Locate the cell with the specified text and output its (X, Y) center coordinate. 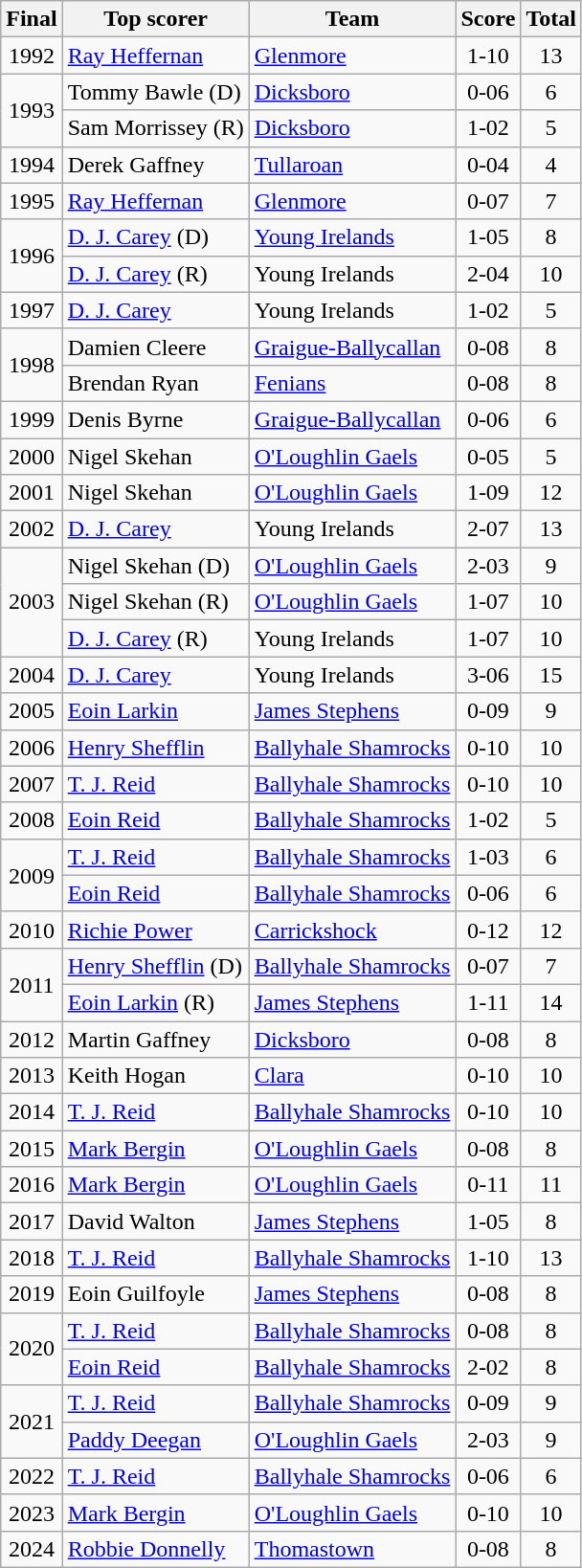
Nigel Skehan (D) (155, 566)
2018 (32, 1258)
Derek Gaffney (155, 165)
Clara (352, 1076)
Fenians (352, 383)
1995 (32, 201)
2015 (32, 1149)
1997 (32, 310)
Tommy Bawle (D) (155, 92)
Carrickshock (352, 930)
0-12 (488, 930)
Henry Shefflin (155, 748)
Nigel Skehan (R) (155, 602)
Thomastown (352, 1549)
1993 (32, 110)
Richie Power (155, 930)
2005 (32, 711)
2017 (32, 1221)
2023 (32, 1512)
0-04 (488, 165)
Sam Morrissey (R) (155, 128)
15 (551, 675)
3-06 (488, 675)
2012 (32, 1039)
4 (551, 165)
2003 (32, 602)
11 (551, 1185)
2000 (32, 457)
Martin Gaffney (155, 1039)
Denis Byrne (155, 419)
1994 (32, 165)
Eoin Larkin (R) (155, 1002)
1-03 (488, 857)
2007 (32, 784)
Robbie Donnelly (155, 1549)
1999 (32, 419)
0-11 (488, 1185)
2008 (32, 820)
Tullaroan (352, 165)
1-09 (488, 493)
Total (551, 19)
D. J. Carey (D) (155, 237)
1998 (32, 365)
Henry Shefflin (D) (155, 966)
2-07 (488, 529)
2001 (32, 493)
2-04 (488, 274)
2024 (32, 1549)
2020 (32, 1349)
Eoin Guilfoyle (155, 1294)
Keith Hogan (155, 1076)
Top scorer (155, 19)
1992 (32, 56)
2002 (32, 529)
Brendan Ryan (155, 383)
2-02 (488, 1367)
14 (551, 1002)
2006 (32, 748)
Damien Cleere (155, 347)
Score (488, 19)
David Walton (155, 1221)
0-05 (488, 457)
2004 (32, 675)
1-11 (488, 1002)
Eoin Larkin (155, 711)
2011 (32, 984)
Final (32, 19)
2010 (32, 930)
2022 (32, 1476)
2009 (32, 875)
Paddy Deegan (155, 1440)
2021 (32, 1422)
2016 (32, 1185)
2014 (32, 1112)
2019 (32, 1294)
1996 (32, 256)
2013 (32, 1076)
Team (352, 19)
